Search for the cell housing the specified text and yield its (x, y) center coordinate. 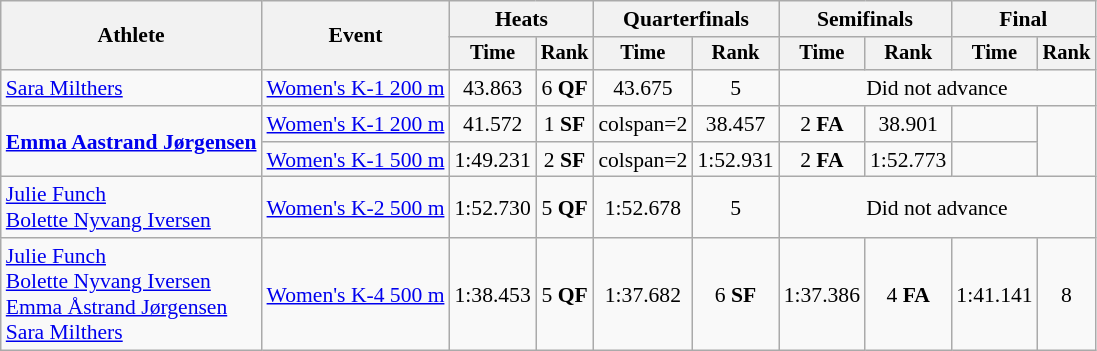
38.901 (908, 124)
43.675 (642, 88)
Quarterfinals (686, 19)
1:49.231 (492, 160)
8 (1067, 294)
1:52.773 (908, 160)
2 SF (565, 160)
Semifinals (866, 19)
1:38.453 (492, 294)
6 SF (735, 294)
Women's K-4 500 m (356, 294)
Women's K-2 500 m (356, 208)
41.572 (492, 124)
4 FA (908, 294)
1:52.931 (735, 160)
43.863 (492, 88)
1:37.682 (642, 294)
Final (1023, 19)
Heats (521, 19)
6 QF (565, 88)
Event (356, 36)
Emma Aastrand Jørgensen (132, 142)
Julie FunchBolette Nyvang IversenEmma Åstrand JørgensenSara Milthers (132, 294)
1:52.730 (492, 208)
Julie FunchBolette Nyvang Iversen (132, 208)
Athlete (132, 36)
1:41.141 (994, 294)
38.457 (735, 124)
1 SF (565, 124)
Women's K-1 500 m (356, 160)
1:52.678 (642, 208)
1:37.386 (822, 294)
Sara Milthers (132, 88)
